Extract the (X, Y) coordinate from the center of the cell holding the provided text.  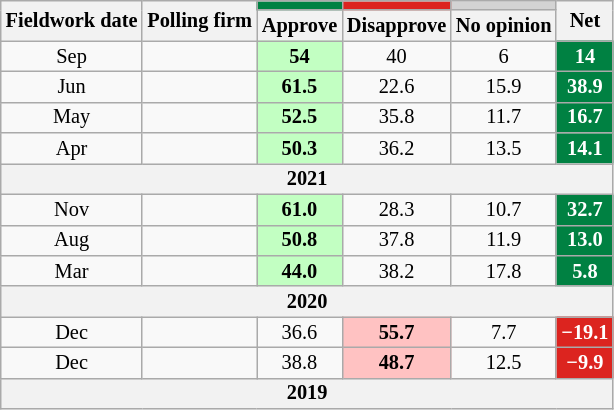
No opinion (504, 26)
16.7 (584, 118)
Apr (72, 148)
Approve (300, 26)
50.8 (300, 240)
36.6 (300, 332)
38.8 (300, 362)
37.8 (396, 240)
50.3 (300, 148)
54 (300, 56)
28.3 (396, 210)
Aug (72, 240)
12.5 (504, 362)
2020 (308, 302)
32.7 (584, 210)
11.7 (504, 118)
36.2 (396, 148)
−9.9 (584, 362)
Mar (72, 270)
Nov (72, 210)
44.0 (300, 270)
Polling firm (199, 20)
6 (504, 56)
13.0 (584, 240)
Fieldwork date (72, 20)
38.9 (584, 86)
Disapprove (396, 26)
55.7 (396, 332)
2021 (308, 178)
10.7 (504, 210)
40 (396, 56)
5.8 (584, 270)
Net (584, 20)
13.5 (504, 148)
14.1 (584, 148)
2019 (308, 394)
35.8 (396, 118)
May (72, 118)
14 (584, 56)
61.5 (300, 86)
22.6 (396, 86)
−19.1 (584, 332)
38.2 (396, 270)
7.7 (504, 332)
61.0 (300, 210)
17.8 (504, 270)
Jun (72, 86)
Sep (72, 56)
52.5 (300, 118)
15.9 (504, 86)
48.7 (396, 362)
11.9 (504, 240)
